For the text-containing cell, return its midpoint in [X, Y] coordinate format. 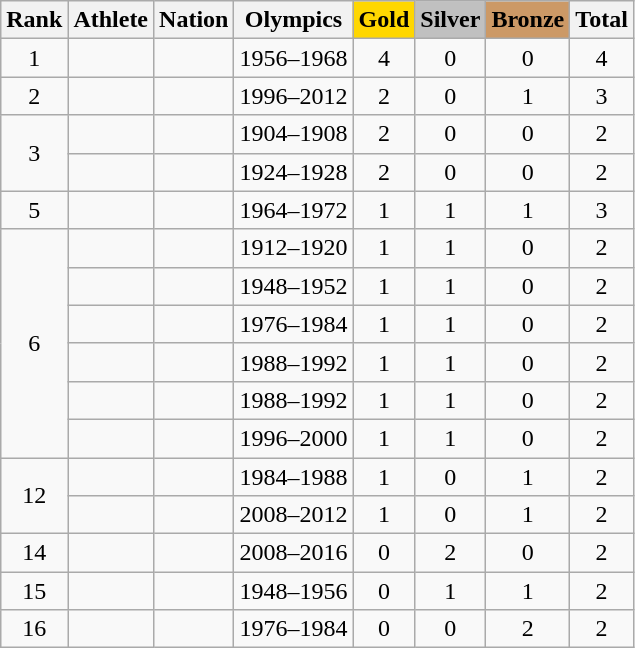
Silver [450, 20]
6 [34, 343]
Athlete [111, 20]
1956–1968 [294, 58]
Nation [194, 20]
14 [34, 553]
Bronze [528, 20]
1996–2012 [294, 96]
12 [34, 496]
2008–2012 [294, 515]
1996–2000 [294, 438]
1964–1972 [294, 210]
1924–1928 [294, 172]
1948–1956 [294, 591]
Rank [34, 20]
15 [34, 591]
Olympics [294, 20]
1984–1988 [294, 477]
1948–1952 [294, 286]
2008–2016 [294, 553]
5 [34, 210]
Total [602, 20]
Gold [384, 20]
1904–1908 [294, 134]
1912–1920 [294, 248]
16 [34, 629]
